Return [X, Y] of the center of cell containing provided text 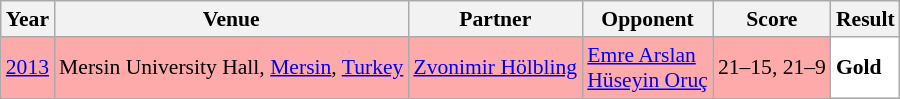
Mersin University Hall, Mersin, Turkey [231, 68]
21–15, 21–9 [772, 68]
2013 [28, 68]
Score [772, 19]
Partner [495, 19]
Result [866, 19]
Year [28, 19]
Venue [231, 19]
Opponent [648, 19]
Emre Arslan Hüseyin Oruç [648, 68]
Gold [866, 68]
Zvonimir Hölbling [495, 68]
